Detect which cell encompasses the target text, then output its (X, Y) center coordinate. 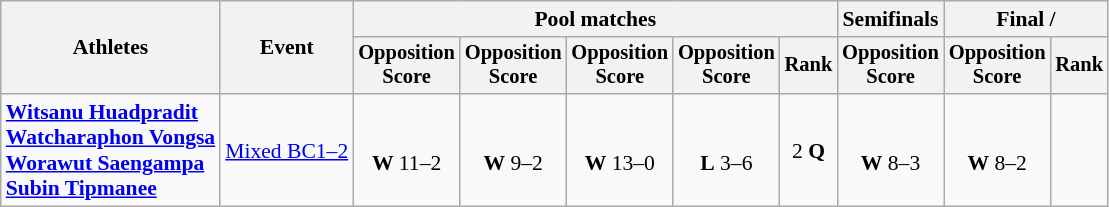
Semifinals (890, 19)
Event (286, 48)
W 9–2 (514, 150)
W 13–0 (620, 150)
L 3–6 (726, 150)
W 11–2 (406, 150)
Witsanu Huadpradit Watcharaphon Vongsa Worawut Saengampa Subin Tipmanee (110, 150)
Athletes (110, 48)
W 8–3 (890, 150)
Pool matches (595, 19)
W 8–2 (998, 150)
2 Q (809, 150)
Mixed BC1–2 (286, 150)
Final / (1026, 19)
